Provide the [X, Y] coordinate of the cell's center where the given text is located.  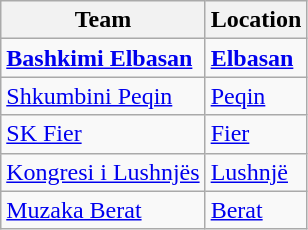
Shkumbini Peqin [103, 96]
Lushnjë [256, 172]
Kongresi i Lushnjës [103, 172]
Bashkimi Elbasan [103, 58]
Muzaka Berat [103, 210]
Location [256, 20]
Team [103, 20]
SK Fier [103, 134]
Fier [256, 134]
Elbasan [256, 58]
Peqin [256, 96]
Berat [256, 210]
